Identify which cell holds the provided text, then report its (x, y) central coordinate. 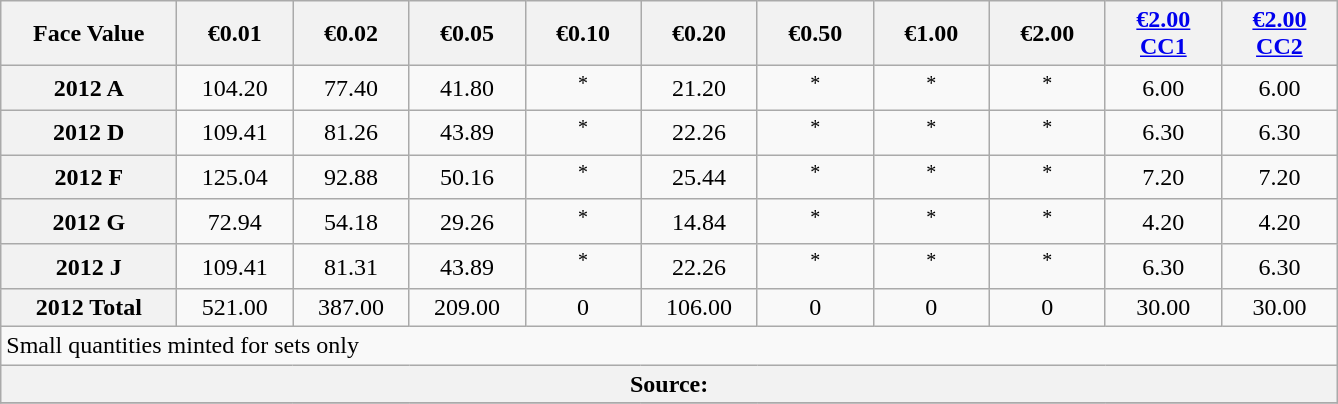
81.31 (351, 266)
€0.20 (699, 34)
€2.00 CC1 (1163, 34)
2012 G (89, 222)
€0.50 (815, 34)
41.80 (467, 88)
€0.05 (467, 34)
106.00 (699, 308)
521.00 (235, 308)
50.16 (467, 178)
92.88 (351, 178)
2012 F (89, 178)
Source: (670, 384)
81.26 (351, 132)
77.40 (351, 88)
Small quantities minted for sets only (670, 346)
72.94 (235, 222)
€2.00 CC2 (1279, 34)
54.18 (351, 222)
Face Value (89, 34)
21.20 (699, 88)
2012 A (89, 88)
25.44 (699, 178)
€0.01 (235, 34)
€1.00 (931, 34)
125.04 (235, 178)
2012 Total (89, 308)
2012 J (89, 266)
14.84 (699, 222)
104.20 (235, 88)
€2.00 (1047, 34)
209.00 (467, 308)
€0.10 (583, 34)
€0.02 (351, 34)
2012 D (89, 132)
29.26 (467, 222)
387.00 (351, 308)
